Search for the cell housing the specified text and yield its [X, Y] center coordinate. 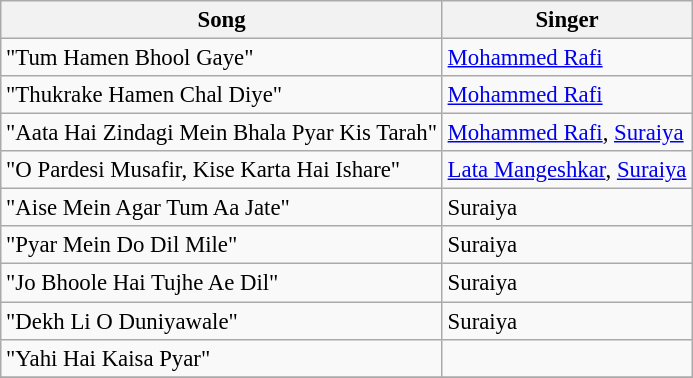
"O Pardesi Musafir, Kise Karta Hai Ishare" [222, 170]
"Aata Hai Zindagi Mein Bhala Pyar Kis Tarah" [222, 133]
"Thukrake Hamen Chal Diye" [222, 95]
Lata Mangeshkar, Suraiya [566, 170]
"Tum Hamen Bhool Gaye" [222, 58]
"Aise Mein Agar Tum Aa Jate" [222, 208]
"Dekh Li O Duniyawale" [222, 321]
Song [222, 20]
Singer [566, 20]
"Jo Bhoole Hai Tujhe Ae Dil" [222, 283]
"Pyar Mein Do Dil Mile" [222, 245]
Mohammed Rafi, Suraiya [566, 133]
"Yahi Hai Kaisa Pyar" [222, 358]
